Return [x, y] of the center of cell containing provided text 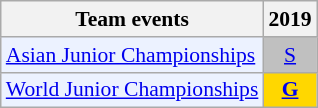
Asian Junior Championships [132, 55]
World Junior Championships [132, 90]
2019 [290, 19]
S [290, 55]
Team events [132, 19]
G [290, 90]
